Return [x, y] of the center of cell containing provided text 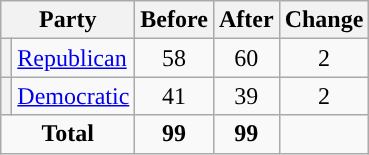
58 [174, 58]
Party [68, 20]
41 [174, 96]
After [246, 20]
Republican [74, 58]
Total [68, 134]
60 [246, 58]
Change [324, 20]
Democratic [74, 96]
Before [174, 20]
39 [246, 96]
